Detect which cell encompasses the target text, then output its (x, y) center coordinate. 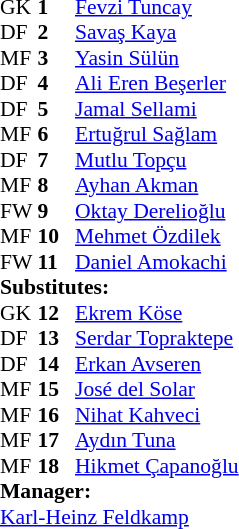
Nihat Kahveci (157, 415)
Daniel Amokachi (157, 262)
17 (57, 441)
3 (57, 58)
Hikmet Çapanoğlu (157, 466)
15 (57, 389)
Substitutes: (120, 287)
Oktay Derelioğlu (157, 211)
10 (57, 237)
Ertuğrul Sağlam (157, 135)
Ekrem Köse (157, 313)
13 (57, 339)
4 (57, 83)
Ayhan Akman (157, 185)
GK (19, 313)
12 (57, 313)
Savaş Kaya (157, 33)
Aydın Tuna (157, 441)
18 (57, 466)
14 (57, 364)
16 (57, 415)
Jamal Sellami (157, 109)
Manager: (120, 491)
Erkan Avseren (157, 364)
7 (57, 160)
Serdar Topraktepe (157, 339)
9 (57, 211)
8 (57, 185)
5 (57, 109)
Ali Eren Beşerler (157, 83)
2 (57, 33)
José del Solar (157, 389)
Yasin Sülün (157, 58)
11 (57, 262)
6 (57, 135)
Mehmet Özdilek (157, 237)
Mutlu Topçu (157, 160)
